Identify which cell holds the provided text, then report its [X, Y] central coordinate. 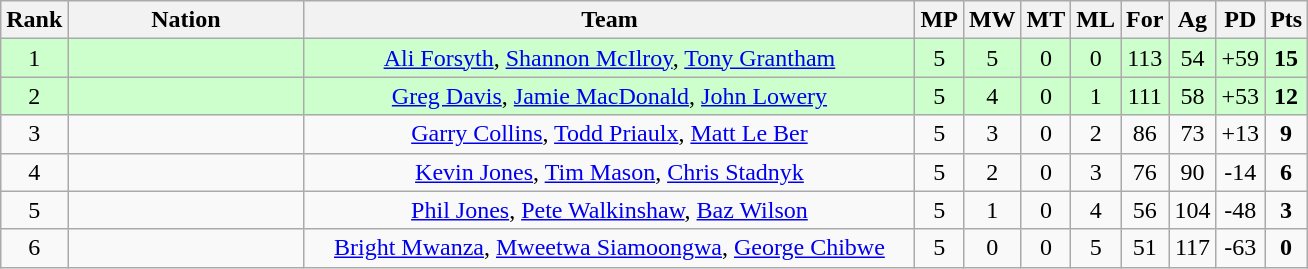
51 [1145, 248]
MP [939, 20]
76 [1145, 172]
73 [1192, 134]
MT [1046, 20]
Kevin Jones, Tim Mason, Chris Stadnyk [610, 172]
Nation [186, 20]
+59 [1240, 58]
Phil Jones, Pete Walkinshaw, Baz Wilson [610, 210]
54 [1192, 58]
Bright Mwanza, Mweetwa Siamoongwa, George Chibwe [610, 248]
117 [1192, 248]
104 [1192, 210]
Ag [1192, 20]
MW [992, 20]
9 [1286, 134]
56 [1145, 210]
-63 [1240, 248]
Rank [34, 20]
90 [1192, 172]
-48 [1240, 210]
113 [1145, 58]
12 [1286, 96]
For [1145, 20]
+53 [1240, 96]
111 [1145, 96]
PD [1240, 20]
86 [1145, 134]
15 [1286, 58]
Garry Collins, Todd Priaulx, Matt Le Ber [610, 134]
Greg Davis, Jamie MacDonald, John Lowery [610, 96]
Ali Forsyth, Shannon McIlroy, Tony Grantham [610, 58]
-14 [1240, 172]
58 [1192, 96]
Pts [1286, 20]
Team [610, 20]
+13 [1240, 134]
ML [1096, 20]
